For the text-containing cell, return its midpoint in (X, Y) coordinate format. 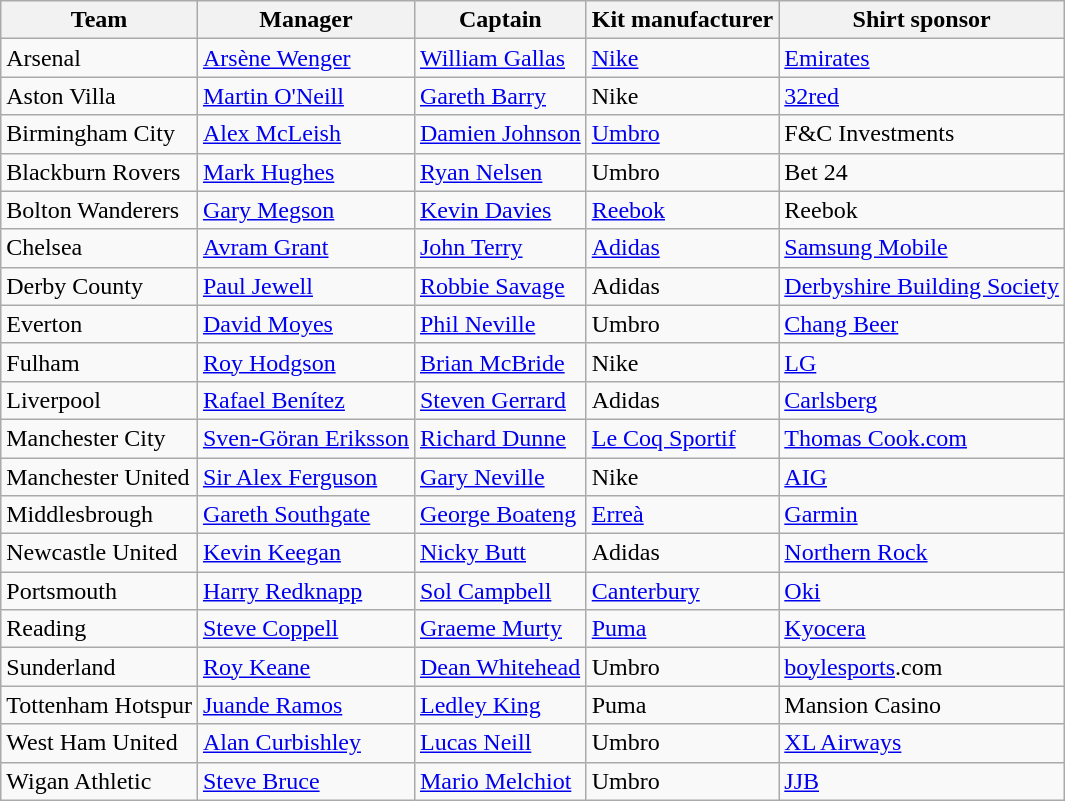
Reading (100, 629)
Mario Melchiot (500, 781)
Arsenal (100, 58)
Liverpool (100, 400)
Thomas Cook.com (922, 438)
Arsène Wenger (306, 58)
Captain (500, 20)
Kevin Keegan (306, 553)
George Boateng (500, 515)
Ledley King (500, 705)
Gary Neville (500, 477)
Canterbury (682, 591)
boylesports.com (922, 667)
Manchester City (100, 438)
Dean Whitehead (500, 667)
LG (922, 362)
Wigan Athletic (100, 781)
Gareth Southgate (306, 515)
Sven-Göran Eriksson (306, 438)
32red (922, 96)
Alex McLeish (306, 134)
John Terry (500, 248)
Avram Grant (306, 248)
Everton (100, 324)
Alan Curbishley (306, 743)
Newcastle United (100, 553)
JJB (922, 781)
AIG (922, 477)
Harry Redknapp (306, 591)
F&C Investments (922, 134)
Damien Johnson (500, 134)
Manager (306, 20)
Mansion Casino (922, 705)
Oki (922, 591)
Portsmouth (100, 591)
Bet 24 (922, 172)
Blackburn Rovers (100, 172)
Chang Beer (922, 324)
Gareth Barry (500, 96)
Juande Ramos (306, 705)
Samsung Mobile (922, 248)
Derbyshire Building Society (922, 286)
Sir Alex Ferguson (306, 477)
Rafael Benítez (306, 400)
Derby County (100, 286)
Paul Jewell (306, 286)
Team (100, 20)
Le Coq Sportif (682, 438)
Tottenham Hotspur (100, 705)
William Gallas (500, 58)
Roy Hodgson (306, 362)
Kevin Davies (500, 210)
Aston Villa (100, 96)
Erreà (682, 515)
Northern Rock (922, 553)
Steve Bruce (306, 781)
Middlesbrough (100, 515)
Shirt sponsor (922, 20)
Bolton Wanderers (100, 210)
Lucas Neill (500, 743)
Sunderland (100, 667)
Robbie Savage (500, 286)
Sol Campbell (500, 591)
Birmingham City (100, 134)
Kyocera (922, 629)
Nicky Butt (500, 553)
Phil Neville (500, 324)
West Ham United (100, 743)
Kit manufacturer (682, 20)
Fulham (100, 362)
Steven Gerrard (500, 400)
Brian McBride (500, 362)
XL Airways (922, 743)
Carlsberg (922, 400)
Emirates (922, 58)
Martin O'Neill (306, 96)
Garmin (922, 515)
Steve Coppell (306, 629)
Graeme Murty (500, 629)
Roy Keane (306, 667)
Mark Hughes (306, 172)
David Moyes (306, 324)
Manchester United (100, 477)
Gary Megson (306, 210)
Chelsea (100, 248)
Richard Dunne (500, 438)
Ryan Nelsen (500, 172)
